Find where the given text appears and provide that cell's center as [x, y] coordinate. 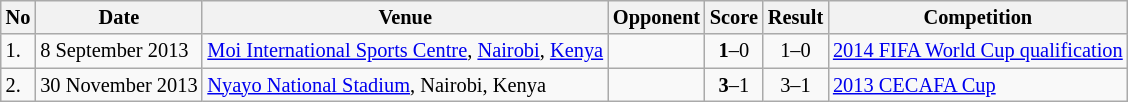
8 September 2013 [118, 51]
Score [734, 17]
30 November 2013 [118, 85]
1. [18, 51]
Result [796, 17]
Date [118, 17]
2. [18, 85]
Competition [978, 17]
Opponent [656, 17]
No [18, 17]
Venue [405, 17]
2013 CECAFA Cup [978, 85]
Nyayo National Stadium, Nairobi, Kenya [405, 85]
Moi International Sports Centre, Nairobi, Kenya [405, 51]
2014 FIFA World Cup qualification [978, 51]
